Return (x, y) of the center of cell containing provided text 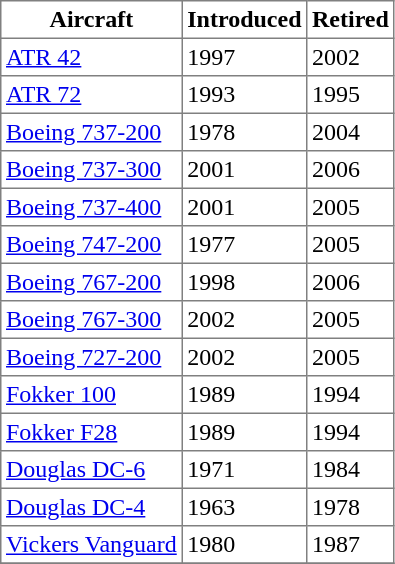
1971 (244, 470)
1998 (244, 282)
2004 (350, 132)
ATR 42 (92, 57)
Fokker 100 (92, 395)
1980 (244, 545)
Introduced (244, 20)
Boeing 737-300 (92, 170)
Fokker F28 (92, 432)
1997 (244, 57)
1977 (244, 245)
Vickers Vanguard (92, 545)
1993 (244, 95)
Boeing 737-400 (92, 207)
Douglas DC-4 (92, 507)
Boeing 727-200 (92, 357)
ATR 72 (92, 95)
Boeing 767-300 (92, 320)
Douglas DC-6 (92, 470)
Retired (350, 20)
1995 (350, 95)
Boeing 767-200 (92, 282)
1987 (350, 545)
Boeing 737-200 (92, 132)
Boeing 747-200 (92, 245)
Aircraft (92, 20)
1984 (350, 470)
1963 (244, 507)
